Output the (X, Y) coordinate of the center of the cell containing the given text.  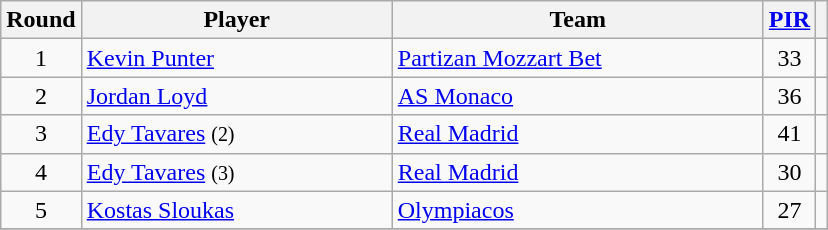
36 (789, 96)
Round (41, 20)
Partizan Mozzart Bet (578, 58)
Edy Tavares (2) (236, 134)
2 (41, 96)
33 (789, 58)
5 (41, 210)
41 (789, 134)
Edy Tavares (3) (236, 172)
PIR (789, 20)
Jordan Loyd (236, 96)
Player (236, 20)
27 (789, 210)
AS Monaco (578, 96)
30 (789, 172)
Kostas Sloukas (236, 210)
1 (41, 58)
Kevin Punter (236, 58)
Olympiacos (578, 210)
3 (41, 134)
Team (578, 20)
4 (41, 172)
